For the text-containing cell, return its midpoint in (X, Y) coordinate format. 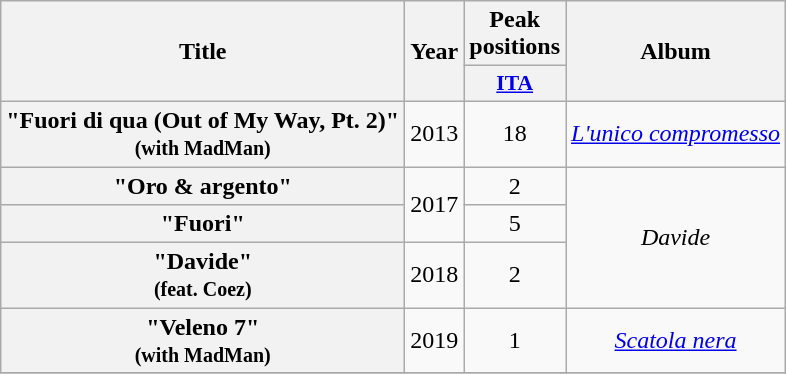
1 (515, 340)
"Oro & argento" (203, 185)
ITA (515, 84)
2013 (434, 134)
Year (434, 52)
"Fuori di qua (Out of My Way, Pt. 2)"(with MadMan) (203, 134)
"Veleno 7"(with MadMan) (203, 340)
L'unico compromesso (676, 134)
"Davide"(feat. Coez) (203, 276)
18 (515, 134)
2019 (434, 340)
Davide (676, 236)
Title (203, 52)
2018 (434, 276)
Peak positions (515, 34)
Scatola nera (676, 340)
2017 (434, 204)
"Fuori" (203, 224)
Album (676, 52)
5 (515, 224)
